Return (X, Y) of the center of cell containing provided text 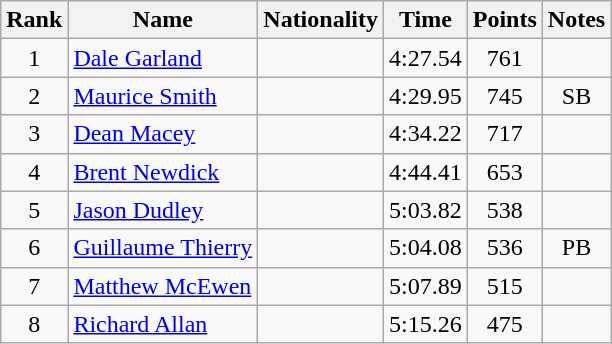
3 (34, 134)
Dale Garland (163, 58)
653 (504, 172)
538 (504, 210)
717 (504, 134)
4:29.95 (426, 96)
Matthew McEwen (163, 286)
7 (34, 286)
5:07.89 (426, 286)
5 (34, 210)
761 (504, 58)
Time (426, 20)
Guillaume Thierry (163, 248)
4:27.54 (426, 58)
536 (504, 248)
Dean Macey (163, 134)
745 (504, 96)
PB (576, 248)
Richard Allan (163, 324)
Maurice Smith (163, 96)
5:15.26 (426, 324)
SB (576, 96)
Name (163, 20)
5:03.82 (426, 210)
Notes (576, 20)
Jason Dudley (163, 210)
Brent Newdick (163, 172)
8 (34, 324)
Nationality (321, 20)
5:04.08 (426, 248)
4:44.41 (426, 172)
515 (504, 286)
Points (504, 20)
2 (34, 96)
4:34.22 (426, 134)
4 (34, 172)
6 (34, 248)
Rank (34, 20)
475 (504, 324)
1 (34, 58)
